Detect which cell encompasses the target text, then output its (X, Y) center coordinate. 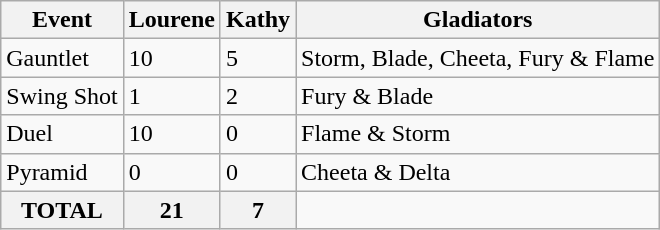
Flame & Storm (478, 134)
Fury & Blade (478, 96)
Lourene (172, 20)
21 (172, 210)
7 (258, 210)
Pyramid (62, 172)
TOTAL (62, 210)
5 (258, 58)
Gauntlet (62, 58)
1 (172, 96)
Event (62, 20)
Storm, Blade, Cheeta, Fury & Flame (478, 58)
Cheeta & Delta (478, 172)
Swing Shot (62, 96)
Duel (62, 134)
Gladiators (478, 20)
Kathy (258, 20)
2 (258, 96)
